Output the [x, y] coordinate of the center of the cell containing the given text.  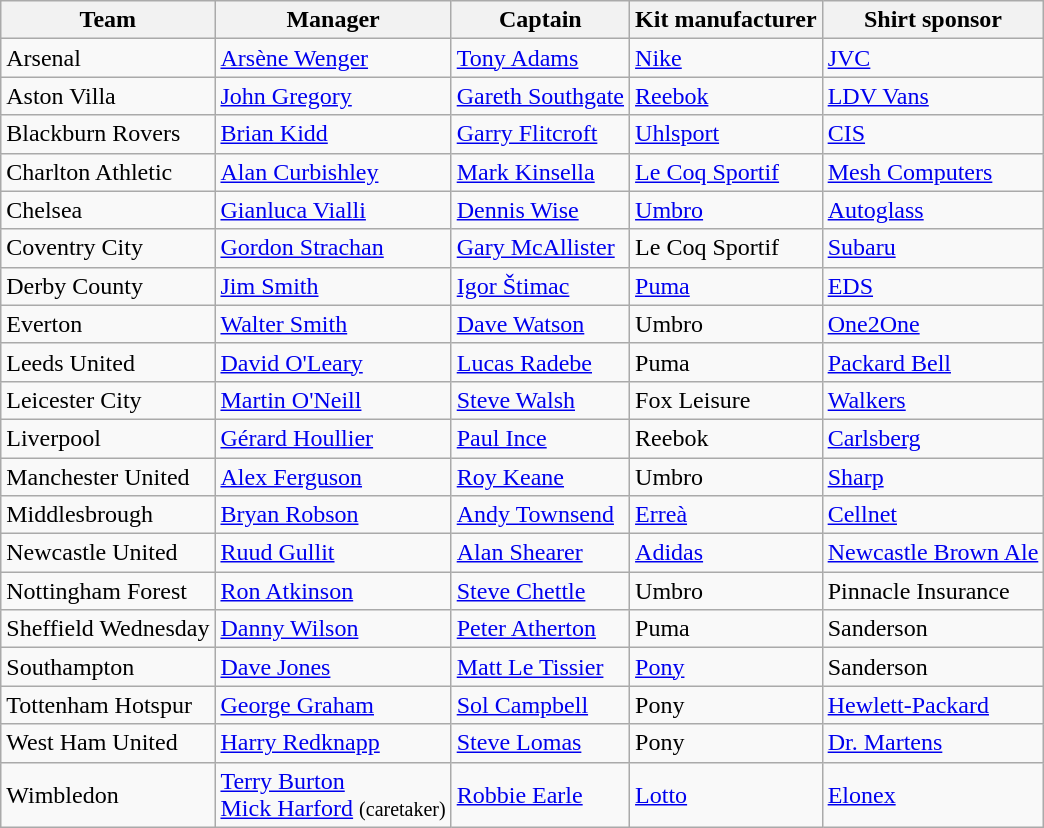
George Graham [333, 705]
Tony Adams [540, 58]
Manchester United [108, 477]
Arsène Wenger [333, 58]
Igor Štimac [540, 286]
Andy Townsend [540, 515]
Gordon Strachan [333, 248]
Harry Redknapp [333, 743]
Uhlsport [726, 134]
CIS [933, 134]
Mark Kinsella [540, 172]
EDS [933, 286]
Walkers [933, 400]
Dave Jones [333, 667]
Jim Smith [333, 286]
Gary McAllister [540, 248]
Sheffield Wednesday [108, 629]
Liverpool [108, 438]
Southampton [108, 667]
Bryan Robson [333, 515]
Gérard Houllier [333, 438]
LDV Vans [933, 96]
Gianluca Vialli [333, 210]
David O'Leary [333, 362]
Subaru [933, 248]
Brian Kidd [333, 134]
Blackburn Rovers [108, 134]
Autoglass [933, 210]
Leicester City [108, 400]
Roy Keane [540, 477]
Ron Atkinson [333, 591]
Gareth Southgate [540, 96]
Garry Flitcroft [540, 134]
Alex Ferguson [333, 477]
Peter Atherton [540, 629]
Team [108, 20]
Manager [333, 20]
Leeds United [108, 362]
Dennis Wise [540, 210]
Arsenal [108, 58]
Walter Smith [333, 324]
Steve Lomas [540, 743]
Tottenham Hotspur [108, 705]
Packard Bell [933, 362]
Mesh Computers [933, 172]
Nike [726, 58]
John Gregory [333, 96]
Shirt sponsor [933, 20]
Matt Le Tissier [540, 667]
Derby County [108, 286]
Dave Watson [540, 324]
Steve Walsh [540, 400]
Alan Curbishley [333, 172]
Chelsea [108, 210]
Nottingham Forest [108, 591]
Lucas Radebe [540, 362]
Steve Chettle [540, 591]
Hewlett-Packard [933, 705]
Fox Leisure [726, 400]
Pinnacle Insurance [933, 591]
Middlesbrough [108, 515]
One2One [933, 324]
Martin O'Neill [333, 400]
Dr. Martens [933, 743]
Carlsberg [933, 438]
JVC [933, 58]
Sharp [933, 477]
Danny Wilson [333, 629]
Robbie Earle [540, 794]
Everton [108, 324]
West Ham United [108, 743]
Lotto [726, 794]
Terry Burton Mick Harford (caretaker) [333, 794]
Newcastle United [108, 553]
Charlton Athletic [108, 172]
Kit manufacturer [726, 20]
Alan Shearer [540, 553]
Coventry City [108, 248]
Captain [540, 20]
Paul Ince [540, 438]
Erreà [726, 515]
Ruud Gullit [333, 553]
Aston Villa [108, 96]
Cellnet [933, 515]
Elonex [933, 794]
Newcastle Brown Ale [933, 553]
Adidas [726, 553]
Sol Campbell [540, 705]
Wimbledon [108, 794]
